Detect which cell encompasses the target text, then output its [X, Y] center coordinate. 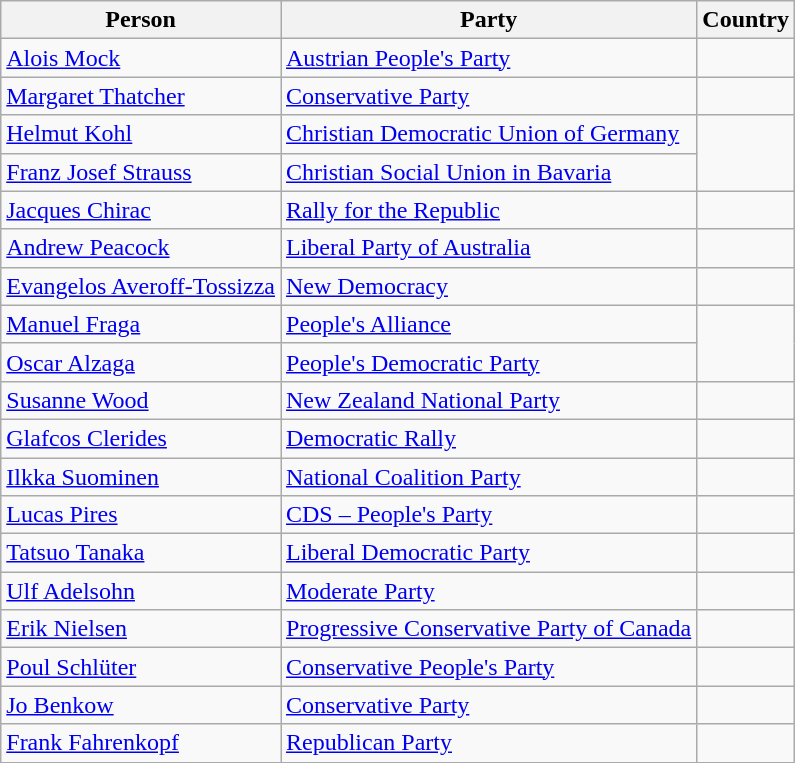
Person [141, 20]
Andrew Peacock [141, 248]
Erik Nielsen [141, 629]
Ulf Adelsohn [141, 591]
Manuel Fraga [141, 324]
Helmut Kohl [141, 134]
Rally for the Republic [488, 210]
Jacques Chirac [141, 210]
Democratic Rally [488, 438]
Austrian People's Party [488, 58]
New Democracy [488, 286]
New Zealand National Party [488, 400]
Jo Benkow [141, 705]
People's Alliance [488, 324]
Liberal Democratic Party [488, 553]
Evangelos Averoff-Tossizza [141, 286]
Glafcos Clerides [141, 438]
National Coalition Party [488, 477]
Christian Social Union in Bavaria [488, 172]
Country [746, 20]
Alois Mock [141, 58]
CDS – People's Party [488, 515]
Tatsuo Tanaka [141, 553]
Poul Schlüter [141, 667]
Frank Fahrenkopf [141, 743]
Party [488, 20]
Margaret Thatcher [141, 96]
Moderate Party [488, 591]
Lucas Pires [141, 515]
Christian Democratic Union of Germany [488, 134]
People's Democratic Party [488, 362]
Ilkka Suominen [141, 477]
Franz Josef Strauss [141, 172]
Oscar Alzaga [141, 362]
Republican Party [488, 743]
Susanne Wood [141, 400]
Conservative People's Party [488, 667]
Liberal Party of Australia [488, 248]
Progressive Conservative Party of Canada [488, 629]
